Pinpoint the cell where the given text exists, returning its [x, y] midpoint coordinate. 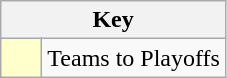
Teams to Playoffs [134, 58]
Key [114, 20]
